Return (X, Y) of the center of cell containing provided text 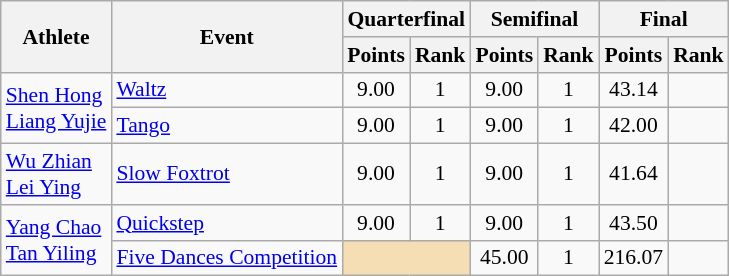
Athlete (56, 36)
Yang ChaoTan Yiling (56, 240)
Tango (226, 126)
Final (664, 19)
43.14 (634, 90)
Waltz (226, 90)
Slow Foxtrot (226, 174)
43.50 (634, 223)
Quarterfinal (406, 19)
Wu ZhianLei Ying (56, 174)
Shen HongLiang Yujie (56, 108)
42.00 (634, 126)
Event (226, 36)
45.00 (504, 258)
Quickstep (226, 223)
Semifinal (534, 19)
Five Dances Competition (226, 258)
216.07 (634, 258)
41.64 (634, 174)
